Extract the (x, y) coordinate from the center of the cell holding the provided text.  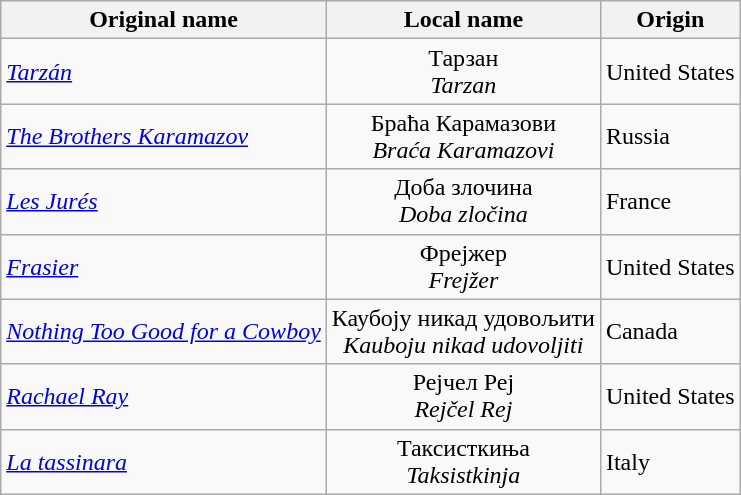
Les Jurés (164, 202)
Браћа КарамазовиBraća Karamazovi (463, 136)
Italy (670, 462)
Local name (463, 20)
Доба злочинаDoba zločina (463, 202)
ТарзанTarzan (463, 72)
Nothing Too Good for a Cowboy (164, 332)
Russia (670, 136)
La tassinara (164, 462)
Каубоју никад удовољитиKauboju nikad udovoljiti (463, 332)
Tarzán (164, 72)
ФрејжерFrejžer (463, 266)
Original name (164, 20)
Origin (670, 20)
Rachael Ray (164, 396)
Frasier (164, 266)
ТаксисткињаTaksistkinja (463, 462)
France (670, 202)
The Brothers Karamazov (164, 136)
Рејчел РејRejčel Rej (463, 396)
Canada (670, 332)
